Locate the cell with the specified text and output its (X, Y) center coordinate. 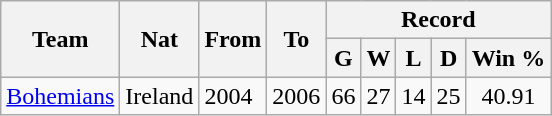
14 (414, 96)
2004 (233, 96)
To (296, 39)
66 (344, 96)
Record (438, 20)
25 (448, 96)
Ireland (160, 96)
Bohemians (60, 96)
40.91 (508, 96)
Nat (160, 39)
W (378, 58)
D (448, 58)
L (414, 58)
From (233, 39)
Team (60, 39)
27 (378, 96)
Win % (508, 58)
2006 (296, 96)
G (344, 58)
